Return [x, y] of the center of cell containing provided text 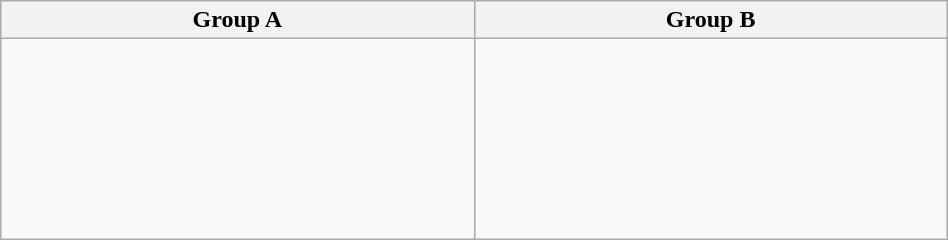
Group A [238, 20]
Group B [710, 20]
